Return the [x, y] coordinate for the center point of the cell that contains the specified text.  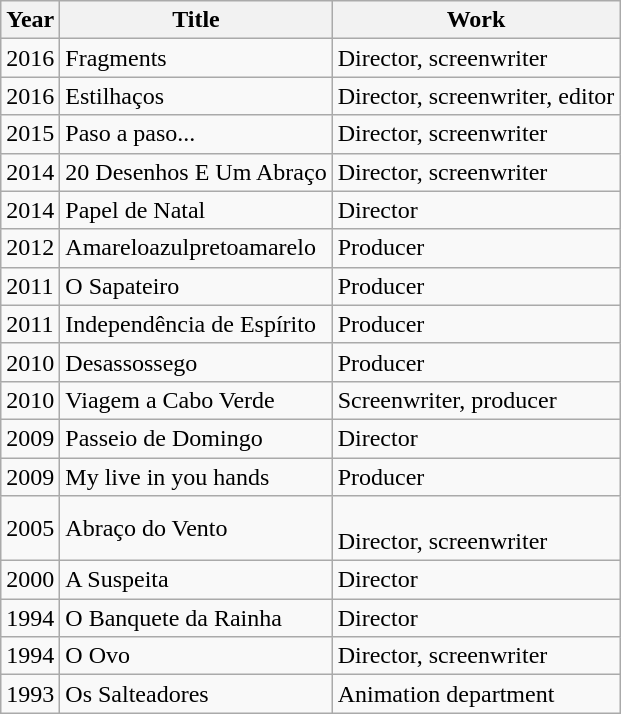
Year [30, 20]
Screenwriter, producer [476, 400]
1993 [30, 694]
O Ovo [196, 656]
Papel de Natal [196, 210]
O Sapateiro [196, 286]
20 Desenhos E Um Abraço [196, 172]
A Suspeita [196, 580]
Passeio de Domingo [196, 438]
2012 [30, 248]
Viagem a Cabo Verde [196, 400]
Work [476, 20]
Estilhaços [196, 96]
2005 [30, 528]
Os Salteadores [196, 694]
2000 [30, 580]
O Banquete da Rainha [196, 618]
Director, screenwriter, editor [476, 96]
Desassossego [196, 362]
Independência de Espírito [196, 324]
Paso a paso... [196, 134]
Abraço do Vento [196, 528]
My live in you hands [196, 477]
2015 [30, 134]
Title [196, 20]
Amareloazulpretoamarelo [196, 248]
Animation department [476, 694]
Fragments [196, 58]
